Identify which cell holds the provided text, then report its (x, y) central coordinate. 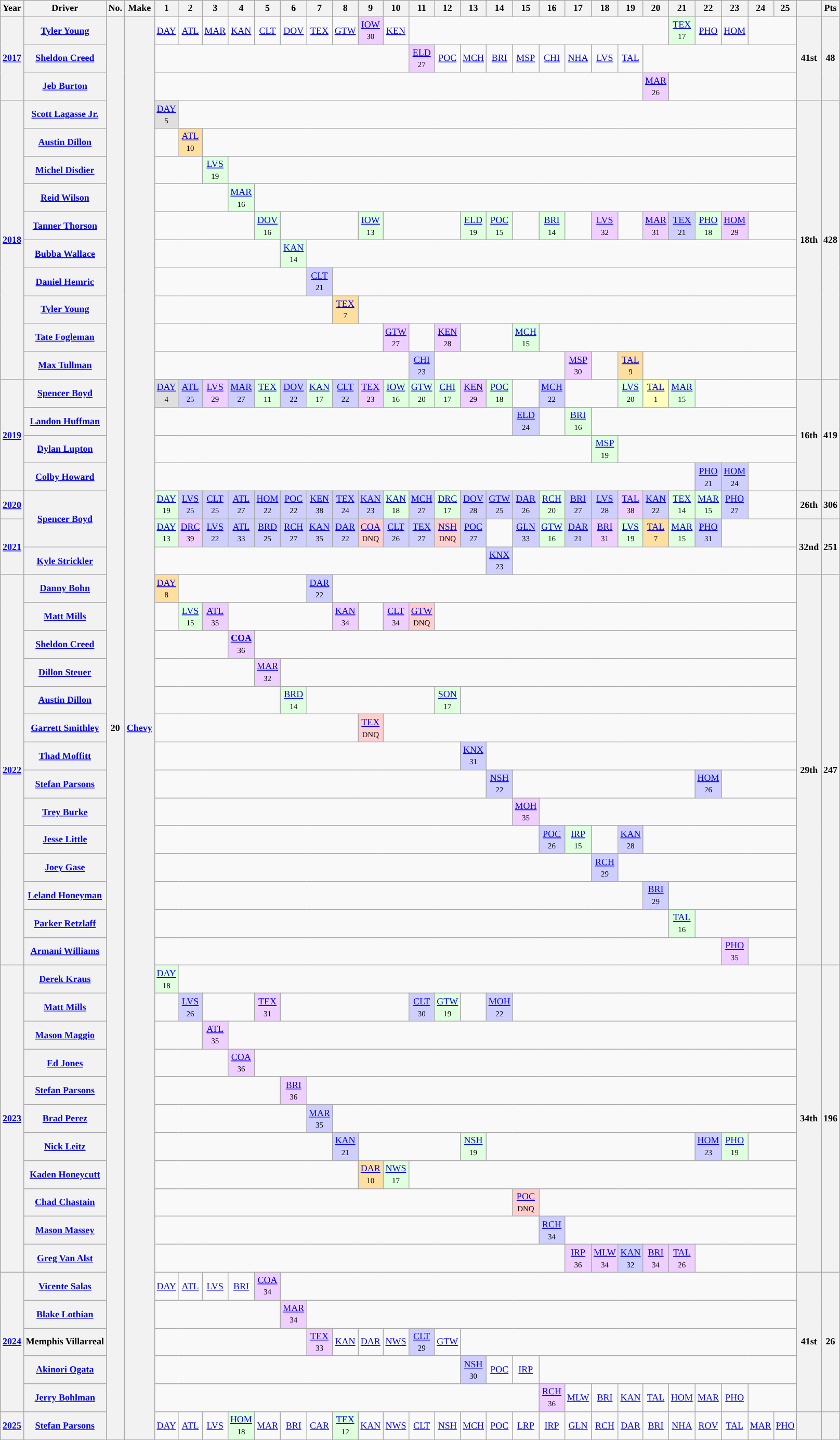
MCH22 (552, 394)
2017 (12, 58)
Scott Lagasse Jr. (64, 114)
CLT25 (215, 505)
LVS22 (215, 533)
KNX31 (474, 756)
KAN14 (294, 254)
GTW25 (499, 505)
29th (809, 769)
Chevy (139, 728)
PHO31 (708, 533)
DOV28 (474, 505)
PHO19 (735, 1147)
DOV16 (267, 226)
PHO18 (708, 226)
POC15 (499, 226)
Bubba Wallace (64, 254)
419 (831, 436)
Max Tullman (64, 365)
NSH22 (499, 784)
DAY19 (166, 505)
SON17 (448, 700)
2 (190, 8)
BRD14 (294, 700)
24 (761, 8)
306 (831, 505)
Akinori Ogata (64, 1370)
GTW27 (396, 337)
247 (831, 769)
CLT34 (396, 617)
Jeb Burton (64, 86)
Kyle Strickler (64, 561)
ATL10 (190, 142)
PHO21 (708, 477)
KAN21 (345, 1147)
BRI27 (578, 505)
23 (735, 8)
2018 (12, 240)
Kaden Honeycutt (64, 1174)
KAN23 (371, 505)
TAL16 (682, 923)
COA34 (267, 1286)
Michel Disdier (64, 170)
IOW30 (371, 31)
16 (552, 8)
Brad Perez (64, 1119)
DRC39 (190, 533)
ATL25 (190, 394)
Derek Kraus (64, 979)
RCH20 (552, 505)
KAN22 (656, 505)
19 (631, 8)
18th (809, 240)
KNX23 (499, 561)
ELD24 (526, 421)
9 (371, 8)
26th (809, 505)
Armani Williams (64, 951)
TAL7 (656, 533)
Driver (64, 8)
KEN28 (448, 337)
GTWDNQ (422, 617)
Year (12, 8)
TEXDNQ (371, 728)
BRI16 (578, 421)
DAY18 (166, 979)
LRP (526, 1426)
GTW20 (422, 394)
BRI29 (656, 896)
CLT22 (345, 394)
Parker Retzlaff (64, 923)
Trey Burke (64, 812)
DAR21 (578, 533)
5 (267, 8)
11 (422, 8)
DAY4 (166, 394)
HOM23 (708, 1147)
BRI34 (656, 1258)
251 (831, 547)
KAN35 (320, 533)
KAN28 (631, 840)
POC18 (499, 394)
DAY5 (166, 114)
Vicente Salas (64, 1286)
196 (831, 1119)
Leland Honeyman (64, 896)
MAR31 (656, 226)
BRD25 (267, 533)
Landon Huffman (64, 421)
TAL1 (656, 394)
Danny Bohn (64, 588)
4 (241, 8)
MAR34 (294, 1314)
Colby Howard (64, 477)
MAR27 (241, 394)
IOW13 (371, 226)
RCH27 (294, 533)
TEX27 (422, 533)
TEX33 (320, 1342)
BRI36 (294, 1091)
CLT26 (396, 533)
HOM24 (735, 477)
TEX24 (345, 505)
DAY13 (166, 533)
RCH34 (552, 1230)
ATL33 (241, 533)
TEX17 (682, 31)
6 (294, 8)
CHI17 (448, 394)
POC26 (552, 840)
TEX14 (682, 505)
IRP36 (578, 1258)
CAR (320, 1426)
Garrett Smithley (64, 728)
16th (809, 436)
TEX31 (267, 1007)
12 (448, 8)
HOM29 (735, 226)
LVS25 (190, 505)
MLW (578, 1398)
Dylan Lupton (64, 449)
CLT30 (422, 1007)
428 (831, 240)
1 (166, 8)
GLN33 (526, 533)
TEX11 (267, 394)
PHO27 (735, 505)
POC22 (294, 505)
MCH27 (422, 505)
LVS20 (631, 394)
Ed Jones (64, 1063)
ATL27 (241, 505)
Chad Chastain (64, 1202)
TAL26 (682, 1258)
2019 (12, 436)
KAN18 (396, 505)
MOH22 (499, 1007)
Reid Wilson (64, 198)
2021 (12, 547)
IOW16 (396, 394)
Tate Fogleman (64, 337)
BRI31 (605, 533)
Joey Gase (64, 868)
MSP30 (578, 365)
MAR35 (320, 1119)
POC27 (474, 533)
2024 (12, 1342)
DOV (294, 31)
CLT21 (320, 282)
ELD27 (422, 59)
RCH36 (552, 1398)
Daniel Hemric (64, 282)
MSP19 (605, 449)
DAR10 (371, 1174)
LVS28 (605, 505)
GTW16 (552, 533)
22 (708, 8)
TEX (320, 31)
7 (320, 8)
PHO35 (735, 951)
3 (215, 8)
17 (578, 8)
DRC17 (448, 505)
21 (682, 8)
MAR16 (241, 198)
Tanner Thorson (64, 226)
25 (785, 8)
LVS26 (190, 1007)
DOV22 (294, 394)
MSP (526, 59)
MAR26 (656, 86)
KEN38 (320, 505)
TEX21 (682, 226)
48 (831, 58)
IRP15 (578, 840)
NWS17 (396, 1174)
MAR32 (267, 672)
14 (499, 8)
Dillon Steuer (64, 672)
GLN (578, 1426)
Mason Maggio (64, 1035)
Memphis Villarreal (64, 1342)
RCH (605, 1426)
LVS15 (190, 617)
COADNQ (371, 533)
HOM26 (708, 784)
Jesse Little (64, 840)
CLT29 (422, 1342)
CHI23 (422, 365)
LVS32 (605, 226)
MCH15 (526, 337)
POCDNQ (526, 1202)
ROV (708, 1426)
18 (605, 8)
HOM22 (267, 505)
Mason Massey (64, 1230)
CHI (552, 59)
Thad Moffitt (64, 756)
KEN29 (474, 394)
KEN (396, 31)
ELD19 (474, 226)
2022 (12, 769)
TAL38 (631, 505)
Jerry Bohlman (64, 1398)
Make (139, 8)
TAL9 (631, 365)
2025 (12, 1426)
MOH35 (526, 812)
TEX7 (345, 310)
Nick Leitz (64, 1147)
NSH19 (474, 1147)
Greg Van Alst (64, 1258)
15 (526, 8)
TEX12 (345, 1426)
RCH29 (605, 868)
NSHDNQ (448, 533)
BRI14 (552, 226)
Pts (831, 8)
8 (345, 8)
DAY8 (166, 588)
NSH (448, 1426)
34th (809, 1119)
GTW19 (448, 1007)
HOM18 (241, 1426)
LVS29 (215, 394)
MLW34 (605, 1258)
10 (396, 8)
32nd (809, 547)
Blake Lothian (64, 1314)
KAN17 (320, 394)
TEX23 (371, 394)
KAN32 (631, 1258)
NSH30 (474, 1370)
2023 (12, 1119)
No. (115, 8)
13 (474, 8)
2020 (12, 505)
26 (831, 1342)
KAN34 (345, 617)
DAR26 (526, 505)
